Determine the [X, Y] coordinate at the center of the cell enclosing the given text.  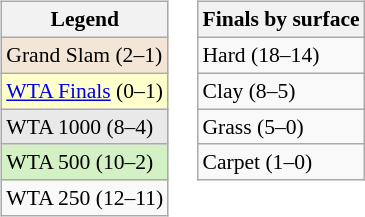
WTA Finals (0–1) [84, 91]
Grass (5–0) [280, 127]
Hard (18–14) [280, 55]
WTA 500 (10–2) [84, 162]
Finals by surface [280, 20]
Legend [84, 20]
WTA 1000 (8–4) [84, 127]
WTA 250 (12–11) [84, 198]
Carpet (1–0) [280, 162]
Clay (8–5) [280, 91]
Grand Slam (2–1) [84, 55]
